Output the [x, y] coordinate of the center of the cell containing the given text.  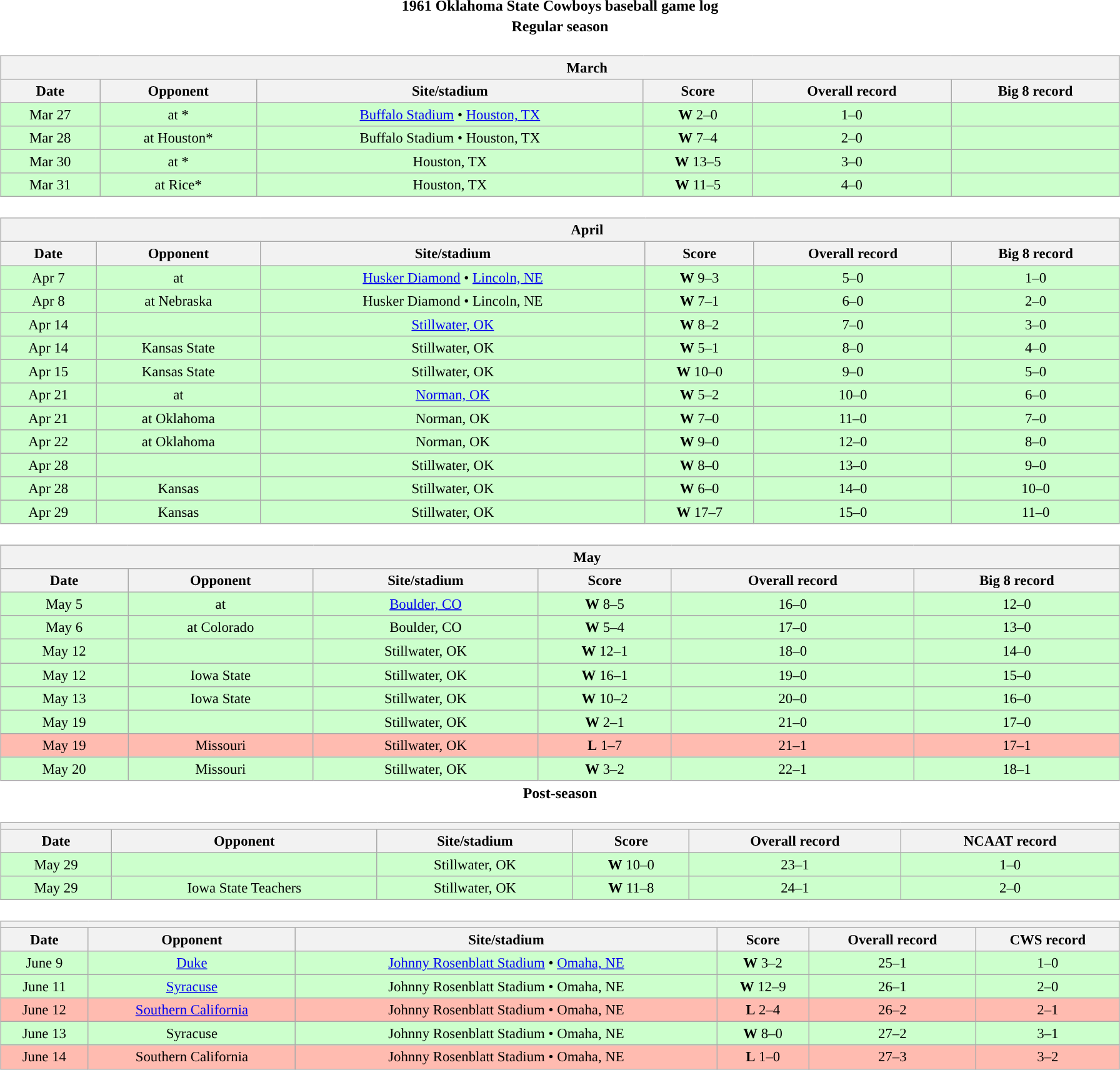
W 9–3 [699, 277]
W 5–4 [605, 627]
24–1 [795, 888]
21–0 [792, 722]
May 13 [64, 698]
at Colorado [221, 627]
Mar 30 [50, 162]
at Nebraska [179, 301]
Apr 15 [49, 371]
May 5 [64, 604]
20–0 [792, 698]
26–1 [892, 987]
Mar 28 [50, 138]
26–2 [892, 1010]
Duke [192, 963]
L 2–4 [762, 1010]
March [560, 67]
CWS record [1047, 939]
June 14 [44, 1057]
2–1 [1047, 1010]
W 8–2 [699, 324]
W 7–1 [699, 301]
W 16–1 [605, 674]
May 6 [64, 627]
18–1 [1016, 769]
June 12 [44, 1010]
L 1–7 [605, 745]
at Rice* [179, 185]
Mar 27 [50, 114]
W 12–1 [605, 651]
Apr 22 [49, 442]
21–1 [792, 745]
May 20 [64, 769]
April [560, 230]
W 8–5 [605, 604]
June 9 [44, 963]
Apr 29 [49, 512]
17–1 [1016, 745]
at Houston* [179, 138]
25–1 [892, 963]
W 2–0 [697, 114]
23–1 [795, 864]
27–2 [892, 1034]
May [560, 557]
Apr 8 [49, 301]
W 7–4 [697, 138]
27–3 [892, 1057]
W 10–2 [605, 698]
W 9–0 [699, 442]
Apr 7 [49, 277]
W 11–8 [631, 888]
Iowa State Teachers [244, 888]
W 12–9 [762, 987]
3–1 [1047, 1034]
June 11 [44, 987]
W 7–0 [699, 418]
W 5–1 [699, 347]
Mar 31 [50, 185]
3–2 [1047, 1057]
NCAAT record [1010, 841]
W 17–7 [699, 512]
W 2–1 [605, 722]
W 6–0 [699, 489]
18–0 [792, 651]
June 13 [44, 1034]
W 11–5 [697, 185]
L 1–0 [762, 1057]
19–0 [792, 674]
22–1 [792, 769]
W 5–2 [699, 394]
W 13–5 [697, 162]
